Locate the cell with the specified text and output its (X, Y) center coordinate. 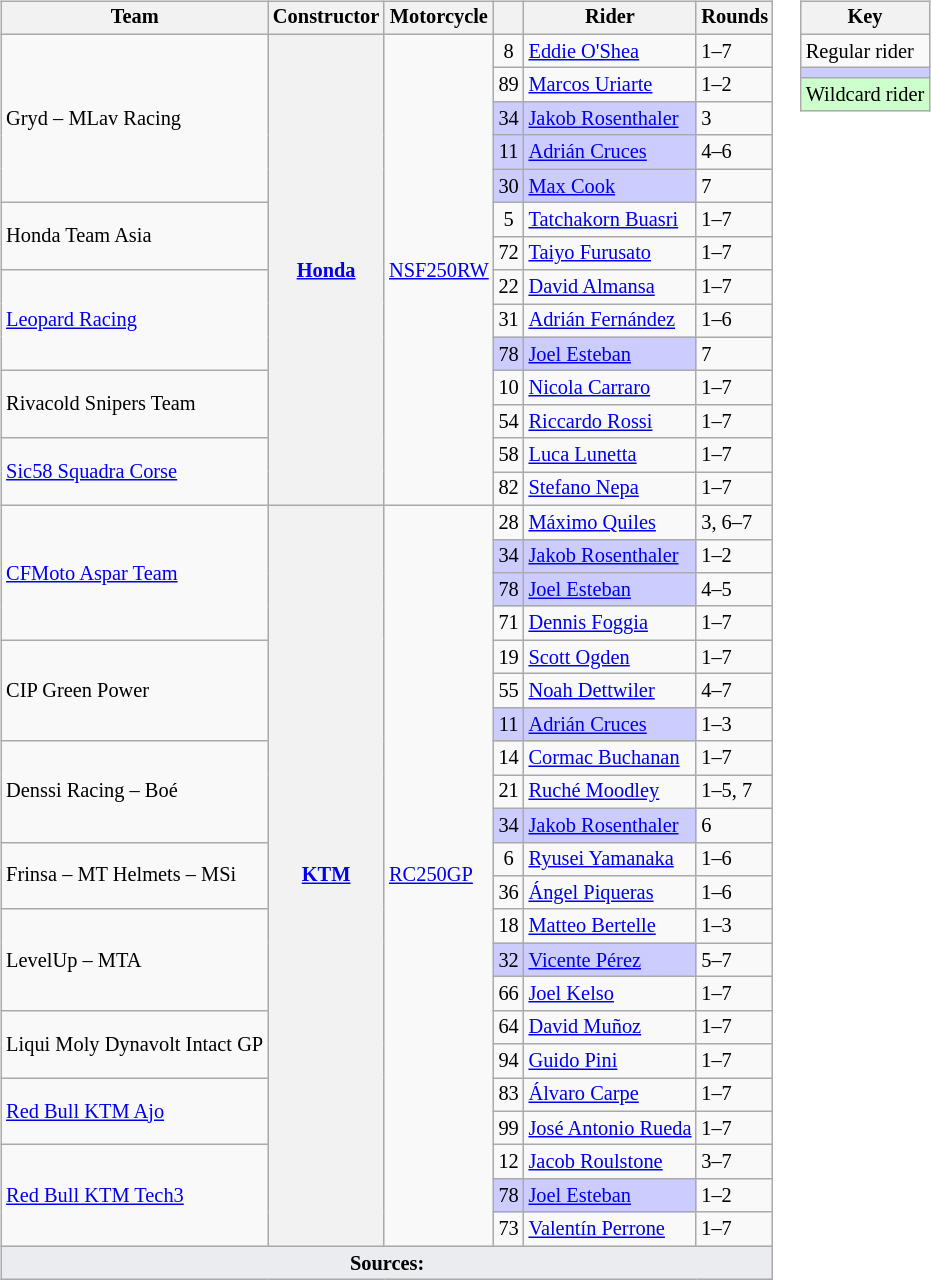
CFMoto Aspar Team (134, 572)
RC250GP (438, 875)
Scott Ogden (610, 657)
Rivacold Snipers Team (134, 404)
19 (509, 657)
Jacob Roulstone (610, 1162)
99 (509, 1128)
10 (509, 388)
32 (509, 960)
30 (509, 186)
Sources: (387, 1263)
José Antonio Rueda (610, 1128)
David Muñoz (610, 1027)
Riccardo Rossi (610, 422)
LevelUp – MTA (134, 960)
Regular rider (865, 51)
5 (509, 220)
Taiyo Furusato (610, 253)
Cormac Buchanan (610, 758)
Team (134, 18)
NSF250RW (438, 270)
Dennis Foggia (610, 623)
Sic58 Squadra Corse (134, 472)
83 (509, 1095)
58 (509, 455)
18 (509, 926)
Marcos Uriarte (610, 85)
14 (509, 758)
22 (509, 287)
64 (509, 1027)
Noah Dettwiler (610, 691)
28 (509, 522)
66 (509, 994)
3–7 (734, 1162)
Nicola Carraro (610, 388)
3 (734, 119)
4–5 (734, 590)
Álvaro Carpe (610, 1095)
55 (509, 691)
31 (509, 321)
12 (509, 1162)
Tatchakorn Buasri (610, 220)
82 (509, 489)
Luca Lunetta (610, 455)
Constructor (326, 18)
Denssi Racing – Boé (134, 792)
Máximo Quiles (610, 522)
CIP Green Power (134, 690)
Frinsa – MT Helmets – MSi (134, 876)
73 (509, 1229)
David Almansa (610, 287)
5–7 (734, 960)
Liqui Moly Dynavolt Intact GP (134, 1044)
Ruché Moodley (610, 792)
Leopard Racing (134, 320)
1–5, 7 (734, 792)
21 (509, 792)
Eddie O'Shea (610, 51)
Wildcard rider (865, 95)
KTM (326, 875)
94 (509, 1061)
4–7 (734, 691)
72 (509, 253)
Ryusei Yamanaka (610, 859)
Rider (610, 18)
Matteo Bertelle (610, 926)
Rounds (734, 18)
71 (509, 623)
Guido Pini (610, 1061)
89 (509, 85)
Gryd – MLav Racing (134, 118)
Honda Team Asia (134, 236)
Red Bull KTM Tech3 (134, 1196)
54 (509, 422)
Max Cook (610, 186)
Joel Kelso (610, 994)
Red Bull KTM Ajo (134, 1112)
3, 6–7 (734, 522)
36 (509, 893)
Adrián Fernández (610, 321)
Stefano Nepa (610, 489)
4–6 (734, 152)
8 (509, 51)
Ángel Piqueras (610, 893)
Valentín Perrone (610, 1229)
Key (865, 18)
Vicente Pérez (610, 960)
Motorcycle (438, 18)
Honda (326, 270)
